Search for the cell housing the specified text and yield its [X, Y] center coordinate. 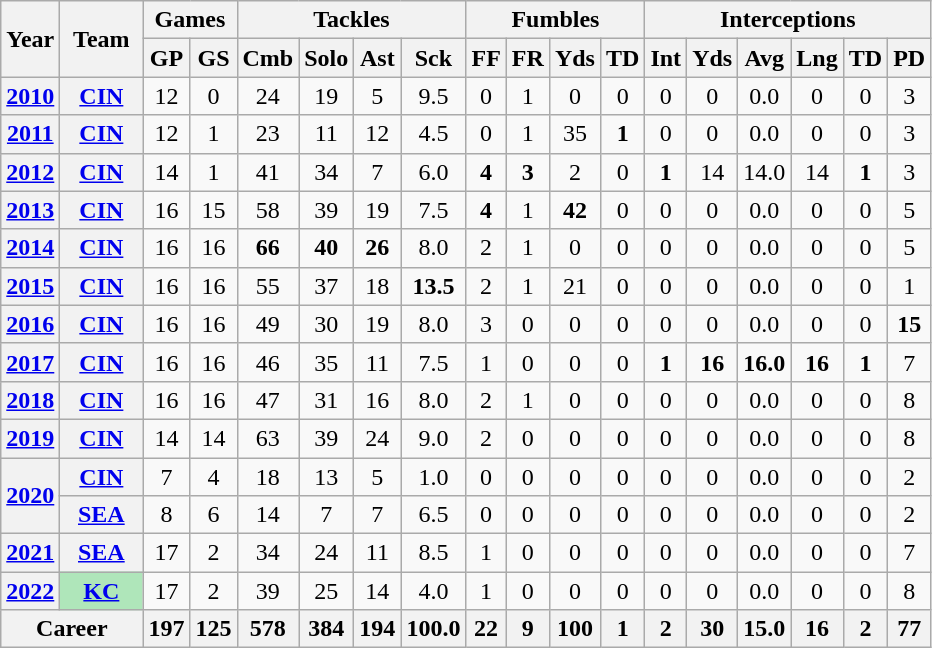
Avg [764, 58]
31 [326, 400]
21 [574, 286]
Tackles [352, 20]
4.5 [434, 134]
2013 [30, 210]
13.5 [434, 286]
125 [214, 629]
22 [486, 629]
FF [486, 58]
578 [268, 629]
58 [268, 210]
2018 [30, 400]
Interceptions [788, 20]
49 [268, 324]
14.0 [764, 172]
194 [378, 629]
PD [910, 58]
2016 [30, 324]
15.0 [764, 629]
37 [326, 286]
2017 [30, 362]
KC [102, 591]
16.0 [764, 362]
46 [268, 362]
63 [268, 438]
Lng [817, 58]
42 [574, 210]
77 [910, 629]
Year [30, 39]
9 [528, 629]
2021 [30, 553]
Solo [326, 58]
1.0 [434, 477]
GS [214, 58]
9.5 [434, 96]
47 [268, 400]
6 [214, 515]
Int [666, 58]
6.5 [434, 515]
4.0 [434, 591]
2020 [30, 496]
2010 [30, 96]
Games [190, 20]
66 [268, 248]
100.0 [434, 629]
26 [378, 248]
55 [268, 286]
197 [166, 629]
384 [326, 629]
FR [528, 58]
6.0 [434, 172]
2012 [30, 172]
Career [72, 629]
Team [102, 39]
Ast [378, 58]
25 [326, 591]
100 [574, 629]
13 [326, 477]
2011 [30, 134]
41 [268, 172]
Cmb [268, 58]
2015 [30, 286]
Sck [434, 58]
GP [166, 58]
23 [268, 134]
Fumbles [556, 20]
2022 [30, 591]
2019 [30, 438]
9.0 [434, 438]
2014 [30, 248]
40 [326, 248]
8.5 [434, 553]
